Scan for the cell matching the given text and deliver its [x, y] coordinate at center. 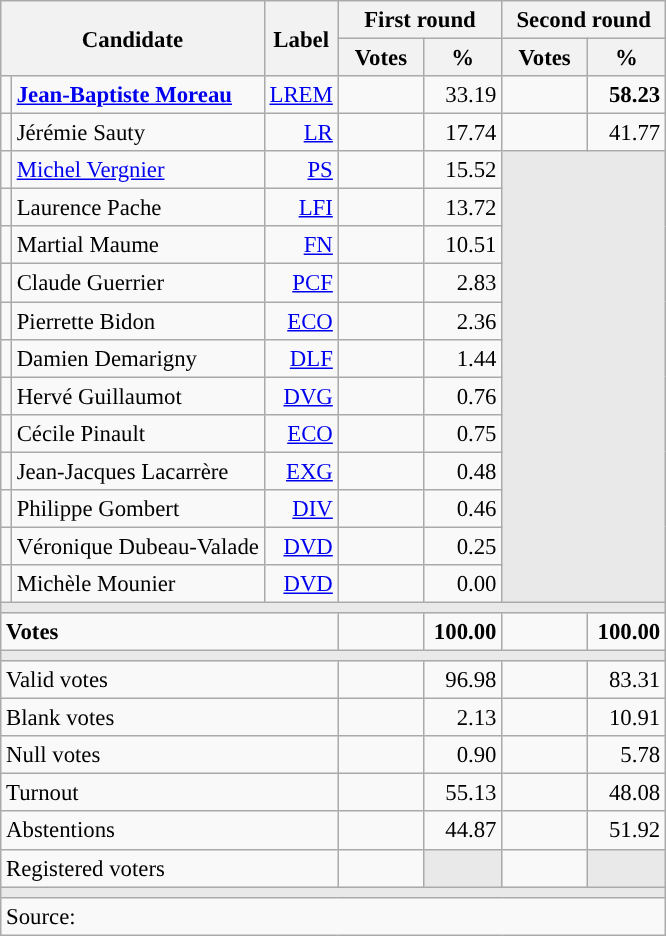
Label [301, 38]
Jérémie Sauty [138, 133]
0.75 [463, 433]
Damien Demarigny [138, 358]
58.23 [626, 95]
Martial Maume [138, 245]
DVG [301, 396]
0.76 [463, 396]
15.52 [463, 170]
Turnout [170, 793]
55.13 [463, 793]
0.48 [463, 471]
Claude Guerrier [138, 283]
0.25 [463, 546]
2.83 [463, 283]
Jean-Baptiste Moreau [138, 95]
Source: [334, 916]
96.98 [463, 680]
Blank votes [170, 718]
LR [301, 133]
Michel Vergnier [138, 170]
Jean-Jacques Lacarrère [138, 471]
FN [301, 245]
Cécile Pinault [138, 433]
2.36 [463, 321]
48.08 [626, 793]
Candidate [132, 38]
PS [301, 170]
Second round [584, 20]
Philippe Gombert [138, 509]
Michèle Mounier [138, 584]
44.87 [463, 831]
0.00 [463, 584]
0.46 [463, 509]
Valid votes [170, 680]
LREM [301, 95]
Registered voters [170, 868]
Null votes [170, 755]
DLF [301, 358]
EXG [301, 471]
Laurence Pache [138, 208]
DIV [301, 509]
13.72 [463, 208]
33.19 [463, 95]
2.13 [463, 718]
0.90 [463, 755]
Véronique Dubeau-Valade [138, 546]
1.44 [463, 358]
41.77 [626, 133]
10.91 [626, 718]
PCF [301, 283]
Pierrette Bidon [138, 321]
10.51 [463, 245]
LFI [301, 208]
5.78 [626, 755]
51.92 [626, 831]
First round [420, 20]
Abstentions [170, 831]
83.31 [626, 680]
Hervé Guillaumot [138, 396]
17.74 [463, 133]
